Determine the [x, y] coordinate at the center of the cell enclosing the given text.  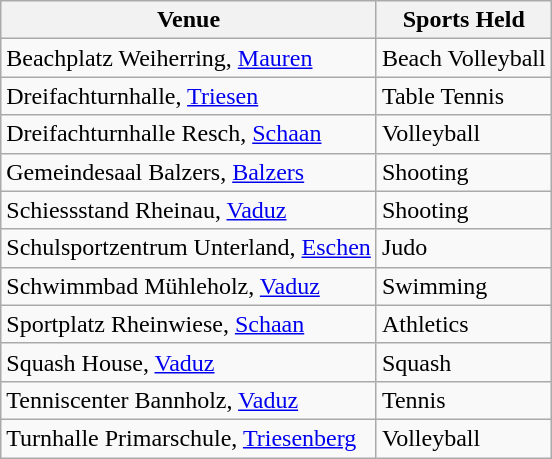
Dreifachturnhalle Resch, Schaan [189, 134]
Sports Held [464, 20]
Tenniscenter Bannholz, Vaduz [189, 400]
Beachplatz Weiherring, Mauren [189, 58]
Venue [189, 20]
Turnhalle Primarschule, Triesenberg [189, 438]
Tennis [464, 400]
Beach Volleyball [464, 58]
Athletics [464, 324]
Sportplatz Rheinwiese, Schaan [189, 324]
Gemeindesaal Balzers, Balzers [189, 172]
Squash House, Vaduz [189, 362]
Judo [464, 248]
Schulsportzentrum Unterland, Eschen [189, 248]
Swimming [464, 286]
Table Tennis [464, 96]
Schiessstand Rheinau, Vaduz [189, 210]
Squash [464, 362]
Dreifachturnhalle, Triesen [189, 96]
Schwimmbad Mühleholz, Vaduz [189, 286]
